Detect which cell encompasses the target text, then output its (X, Y) center coordinate. 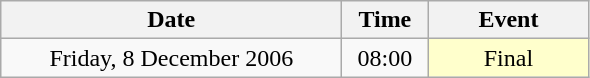
Friday, 8 December 2006 (172, 58)
Final (508, 58)
Date (172, 20)
Time (385, 20)
Event (508, 20)
08:00 (385, 58)
